Pinpoint the cell where the given text exists, returning its [x, y] midpoint coordinate. 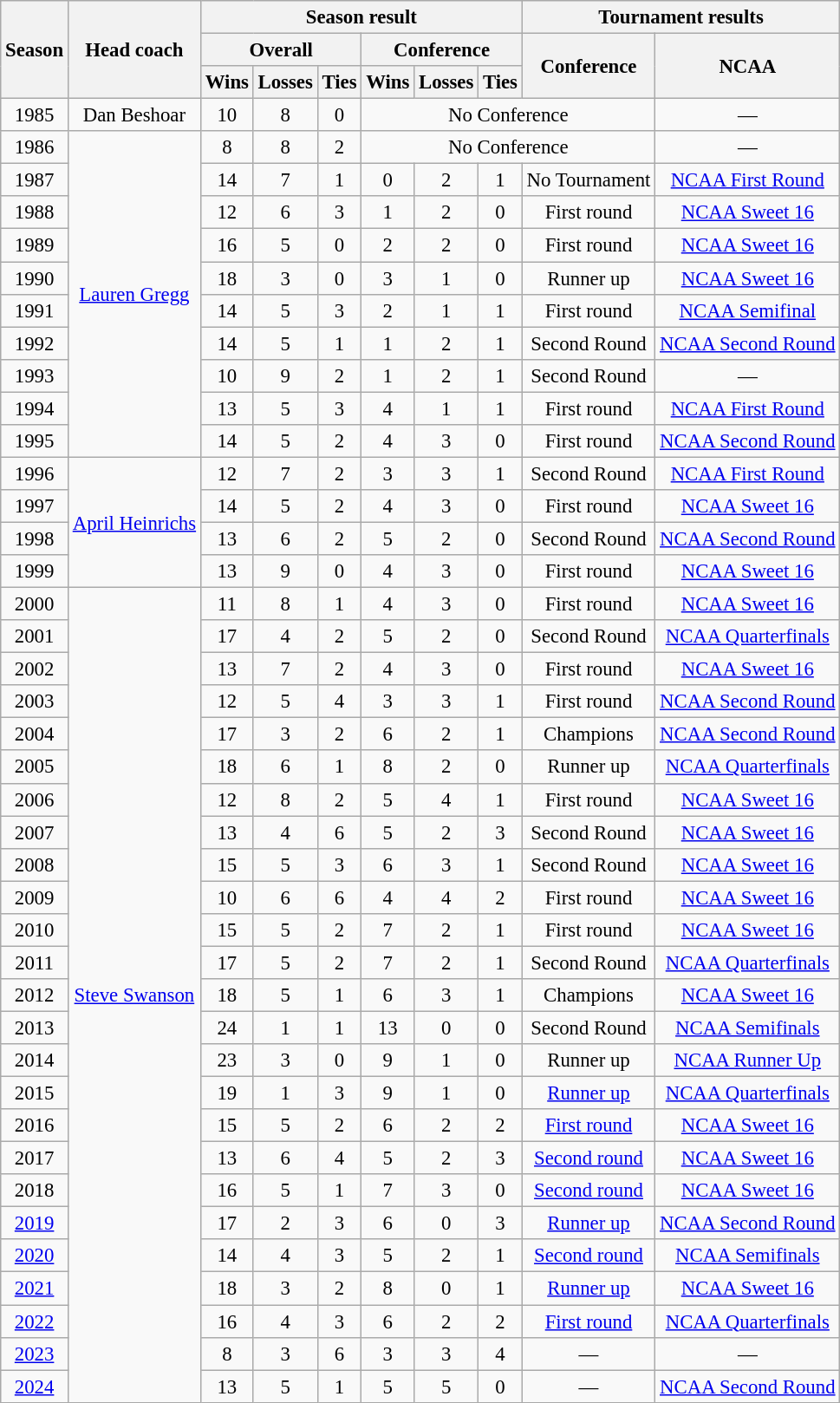
NCAA Runner Up [747, 1060]
2014 [35, 1060]
Season [35, 50]
2001 [35, 636]
1999 [35, 571]
1992 [35, 343]
23 [227, 1060]
2004 [35, 734]
1994 [35, 408]
2017 [35, 1158]
Overall [281, 50]
1991 [35, 310]
2012 [35, 995]
2016 [35, 1126]
1990 [35, 278]
2008 [35, 865]
1987 [35, 180]
1997 [35, 506]
Steve Swanson [133, 995]
1998 [35, 538]
2005 [35, 767]
19 [227, 1093]
2007 [35, 832]
1993 [35, 375]
2021 [35, 1289]
2003 [35, 701]
2000 [35, 604]
2024 [35, 1387]
24 [227, 1028]
Dan Beshoar [133, 115]
2013 [35, 1028]
2022 [35, 1321]
11 [227, 604]
2010 [35, 930]
2019 [35, 1224]
1995 [35, 441]
1985 [35, 115]
1988 [35, 212]
NCAA Semifinal [747, 310]
Head coach [133, 50]
April Heinrichs [133, 522]
2020 [35, 1256]
2015 [35, 1093]
2002 [35, 669]
2018 [35, 1191]
Season result [361, 17]
2009 [35, 897]
1986 [35, 147]
2011 [35, 963]
1996 [35, 473]
No Tournament [588, 180]
Tournament results [681, 17]
1989 [35, 245]
Lauren Gregg [133, 294]
2006 [35, 799]
NCAA [747, 66]
2023 [35, 1354]
